Provide the (X, Y) coordinate of the cell's center where the given text is located.  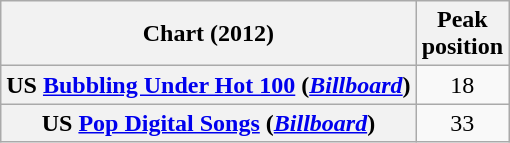
18 (462, 85)
Peakposition (462, 34)
US Bubbling Under Hot 100 (Billboard) (208, 85)
US Pop Digital Songs (Billboard) (208, 123)
Chart (2012) (208, 34)
33 (462, 123)
